Return (x, y) of the center of cell containing provided text 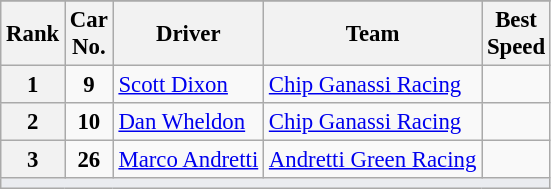
26 (90, 160)
9 (90, 85)
Driver (188, 34)
Andretti Green Racing (373, 160)
3 (33, 160)
Dan Wheldon (188, 122)
Scott Dixon (188, 85)
1 (33, 85)
Marco Andretti (188, 160)
10 (90, 122)
CarNo. (90, 34)
2 (33, 122)
Team (373, 34)
Rank (33, 34)
BestSpeed (516, 34)
